Detect which cell encompasses the target text, then output its (x, y) center coordinate. 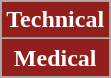
Medical (56, 58)
Technical (56, 20)
